Extract the [X, Y] coordinate from the center of the cell holding the provided text.  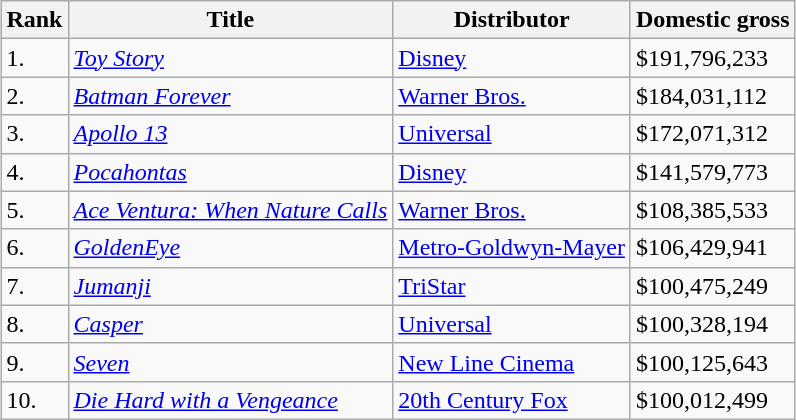
Metro-Goldwyn-Mayer [512, 248]
Toy Story [230, 58]
Domestic gross [712, 20]
New Line Cinema [512, 362]
Jumanji [230, 286]
Rank [34, 20]
8. [34, 324]
Apollo 13 [230, 134]
$172,071,312 [712, 134]
4. [34, 172]
5. [34, 210]
$100,475,249 [712, 286]
$141,579,773 [712, 172]
$100,328,194 [712, 324]
Die Hard with a Vengeance [230, 400]
TriStar [512, 286]
1. [34, 58]
$108,385,533 [712, 210]
Casper [230, 324]
Seven [230, 362]
Ace Ventura: When Nature Calls [230, 210]
2. [34, 96]
Pocahontas [230, 172]
$106,429,941 [712, 248]
Distributor [512, 20]
6. [34, 248]
$100,012,499 [712, 400]
3. [34, 134]
$184,031,112 [712, 96]
GoldenEye [230, 248]
$191,796,233 [712, 58]
20th Century Fox [512, 400]
Title [230, 20]
10. [34, 400]
$100,125,643 [712, 362]
Batman Forever [230, 96]
9. [34, 362]
7. [34, 286]
